Determine the [x, y] coordinate at the center of the cell enclosing the given text.  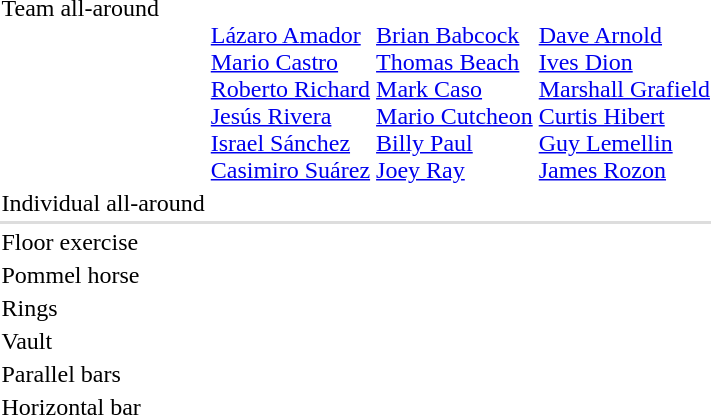
Parallel bars [103, 374]
Vault [103, 341]
Individual all-around [103, 203]
Floor exercise [103, 242]
Rings [103, 308]
Pommel horse [103, 275]
